Provide the (X, Y) coordinate of the cell's center where the given text is located.  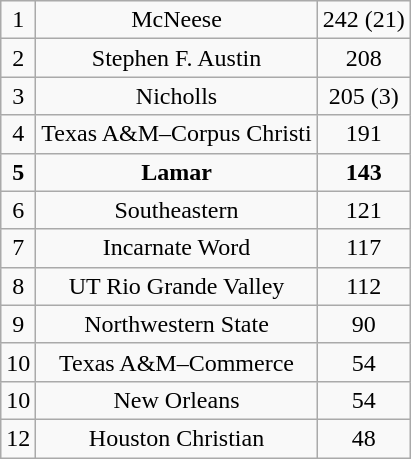
New Orleans (176, 400)
McNeese (176, 20)
Houston Christian (176, 438)
UT Rio Grande Valley (176, 286)
143 (364, 172)
112 (364, 286)
12 (18, 438)
Southeastern (176, 210)
90 (364, 324)
5 (18, 172)
242 (21) (364, 20)
7 (18, 248)
4 (18, 134)
9 (18, 324)
191 (364, 134)
2 (18, 58)
1 (18, 20)
Northwestern State (176, 324)
Incarnate Word (176, 248)
Stephen F. Austin (176, 58)
8 (18, 286)
Lamar (176, 172)
208 (364, 58)
3 (18, 96)
Nicholls (176, 96)
Texas A&M–Corpus Christi (176, 134)
205 (3) (364, 96)
Texas A&M–Commerce (176, 362)
6 (18, 210)
121 (364, 210)
117 (364, 248)
48 (364, 438)
